Return the [x, y] coordinate for the center point of the cell that contains the specified text.  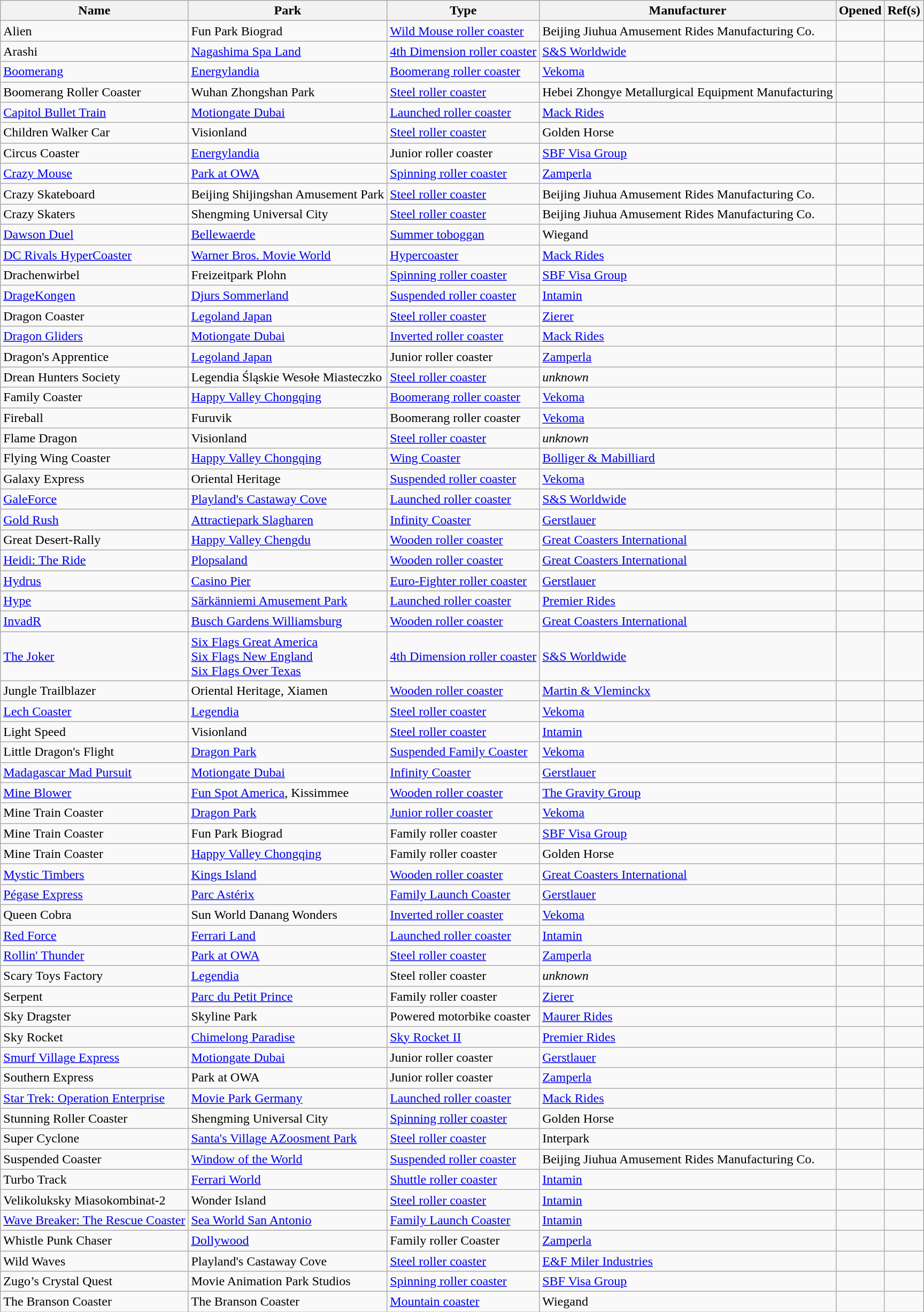
Window of the World [288, 1159]
Southern Express [94, 1078]
Beijing Shijingshan Amusement Park [288, 194]
Sky Rocket II [463, 1037]
Movie Park Germany [288, 1098]
Euro-Fighter roller coaster [463, 580]
Plopsaland [288, 560]
Summer toboggan [463, 234]
Family Coaster [94, 397]
Dollywood [288, 1240]
Fun Spot America, Kissimmee [288, 793]
Wonder Island [288, 1200]
Arashi [94, 51]
Gold Rush [94, 519]
Oriental Heritage, Xiamen [288, 691]
Rollin' Thunder [94, 956]
Ref(s) [904, 11]
Light Speed [94, 732]
Skyline Park [288, 1017]
Drachenwirbel [94, 275]
Shuttle roller coaster [463, 1179]
Djurs Sommerland [288, 296]
Martin & Vleminckx [688, 691]
Red Force [94, 935]
Velikoluksky Miasokombinat-2 [94, 1200]
Movie Animation Park Studios [288, 1282]
Bolliger & Mabilliard [688, 458]
Six Flags Great America Six Flags New England Six Flags Over Texas [288, 656]
Zugo’s Crystal Quest [94, 1282]
Crazy Skaters [94, 214]
Warner Bros. Movie World [288, 255]
Happy Valley Chengdu [288, 540]
Dragon Coaster [94, 316]
Dawson Duel [94, 234]
Wild Mouse roller coaster [463, 31]
Opened [860, 11]
Mountain coaster [463, 1302]
Circus Coaster [94, 153]
Wuhan Zhongshan Park [288, 92]
Chimelong Paradise [288, 1037]
Crazy Skateboard [94, 194]
Busch Gardens Williamsburg [288, 622]
Oriental Heritage [288, 479]
Drean Hunters Society [94, 377]
Sky Rocket [94, 1037]
Stunning Roller Coaster [94, 1118]
Heidi: The Ride [94, 560]
Serpent [94, 996]
Flying Wing Coaster [94, 458]
Little Dragon's Flight [94, 752]
Whistle Punk Chaser [94, 1240]
Scary Toys Factory [94, 976]
Star Trek: Operation Enterprise [94, 1098]
Family roller Coaster [463, 1240]
Casino Pier [288, 580]
Hydrus [94, 580]
Madagascar Mad Pursuit [94, 772]
Fireball [94, 418]
Nagashima Spa Land [288, 51]
Sea World San Antonio [288, 1220]
Legendia Śląskie Wesołe Miasteczko [288, 377]
Boomerang Roller Coaster [94, 92]
Park [288, 11]
Freizeitpark Plohn [288, 275]
Santa's Village AZoosment Park [288, 1139]
Ferrari Land [288, 935]
Maurer Rides [688, 1017]
Bellewaerde [288, 234]
Children Walker Car [94, 133]
Pégase Express [94, 894]
Type [463, 11]
Kings Island [288, 874]
Attractiepark Slagharen [288, 519]
Super Cyclone [94, 1139]
Dragon Gliders [94, 336]
Sun World Danang Wonders [288, 915]
Wing Coaster [463, 458]
Flame Dragon [94, 438]
Galaxy Express [94, 479]
InvadR [94, 622]
Mine Blower [94, 793]
E&F Miler Industries [688, 1261]
Mystic Timbers [94, 874]
Great Desert-Rally [94, 540]
Särkänniemi Amusement Park [288, 601]
The Gravity Group [688, 793]
DC Rivals HyperCoaster [94, 255]
Suspended Family Coaster [463, 752]
Boomerang [94, 72]
Lech Coaster [94, 711]
Dragon's Apprentice [94, 357]
Alien [94, 31]
GaleForce [94, 499]
Smurf Village Express [94, 1057]
Jungle Trailblazer [94, 691]
Interpark [688, 1139]
Hype [94, 601]
Parc du Petit Prince [288, 996]
Sky Dragster [94, 1017]
Name [94, 11]
Powered motorbike coaster [463, 1017]
Ferrari World [288, 1179]
Crazy Mouse [94, 173]
Furuvik [288, 418]
Wild Waves [94, 1261]
Queen Cobra [94, 915]
The Joker [94, 656]
Hypercoaster [463, 255]
DrageKongen [94, 296]
Manufacturer [688, 11]
Parc Astérix [288, 894]
Suspended Coaster [94, 1159]
Hebei Zhongye Metallurgical Equipment Manufacturing [688, 92]
Turbo Track [94, 1179]
Capitol Bullet Train [94, 112]
Wave Breaker: The Rescue Coaster [94, 1220]
